Return the (X, Y) coordinate for the center point of the cell that contains the specified text.  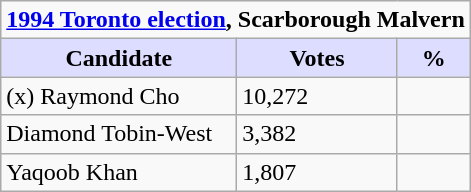
10,272 (317, 96)
3,382 (317, 134)
Candidate (119, 58)
Diamond Tobin-West (119, 134)
1,807 (317, 172)
(x) Raymond Cho (119, 96)
1994 Toronto election, Scarborough Malvern (236, 20)
Yaqoob Khan (119, 172)
% (434, 58)
Votes (317, 58)
